From the cell containing the given text, extract its center point as [X, Y] coordinate. 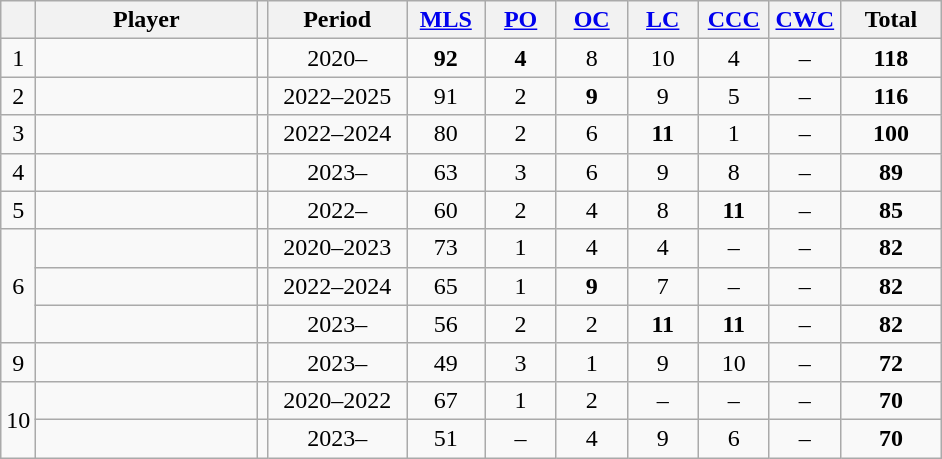
91 [446, 96]
LC [662, 20]
2020–2023 [338, 248]
MLS [446, 20]
85 [890, 210]
7 [662, 286]
CCC [734, 20]
2022– [338, 210]
2020–2022 [338, 400]
73 [446, 248]
116 [890, 96]
67 [446, 400]
2022–2025 [338, 96]
60 [446, 210]
49 [446, 362]
65 [446, 286]
89 [890, 172]
Total [890, 20]
118 [890, 58]
PO [520, 20]
72 [890, 362]
80 [446, 134]
56 [446, 324]
51 [446, 438]
Player [146, 20]
Period [338, 20]
92 [446, 58]
63 [446, 172]
100 [890, 134]
OC [592, 20]
2020– [338, 58]
CWC [804, 20]
